From the cell containing the given text, extract its center point as [X, Y] coordinate. 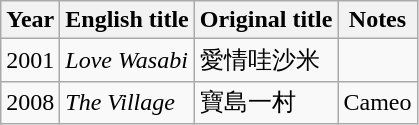
寶島一村 [266, 102]
Notes [378, 20]
愛情哇沙米 [266, 60]
English title [127, 20]
Cameo [378, 102]
Love Wasabi [127, 60]
Year [30, 20]
The Village [127, 102]
2008 [30, 102]
2001 [30, 60]
Original title [266, 20]
